Provide the (X, Y) coordinate of the cell's center where the given text is located.  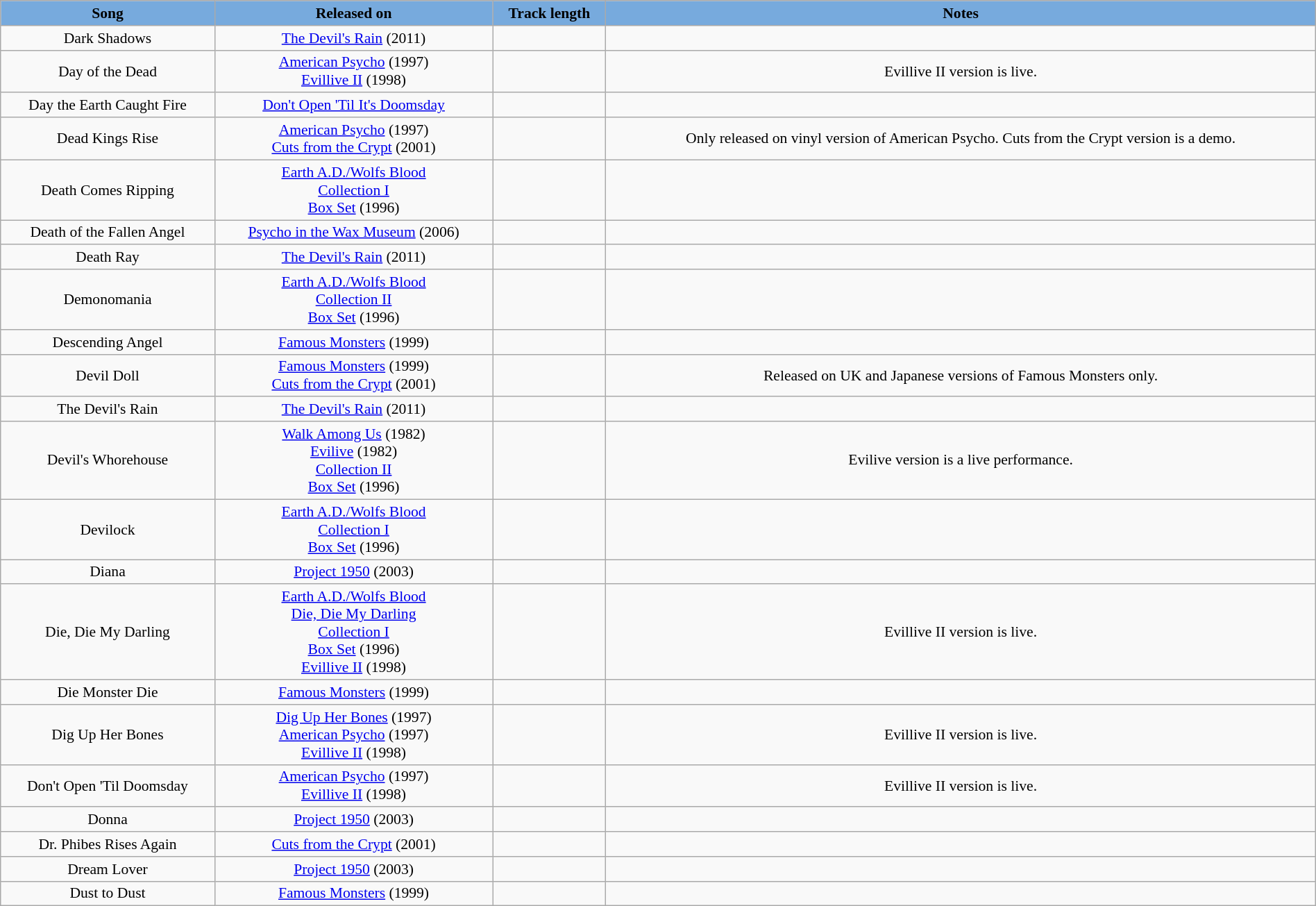
Descending Angel (108, 342)
Diana (108, 572)
Don't Open 'Til It's Doomsday (354, 105)
Dead Kings Rise (108, 139)
Earth A.D./Wolfs BloodDie, Die My DarlingCollection IBox Set (1996)Evillive II (1998) (354, 632)
Famous Monsters (1999)Cuts from the Crypt (2001) (354, 375)
Devil Doll (108, 375)
Don't Open 'Til Doomsday (108, 786)
Dig Up Her Bones (1997)American Psycho (1997)Evillive II (1998) (354, 735)
Dark Shadows (108, 37)
Dr. Phibes Rises Again (108, 844)
Earth A.D./Wolfs BloodCollection IIBox Set (1996) (354, 300)
Die, Die My Darling (108, 632)
Psycho in the Wax Museum (2006) (354, 232)
Notes (961, 13)
Demonomania (108, 300)
Released on UK and Japanese versions of Famous Monsters only. (961, 375)
Devil's Whorehouse (108, 460)
Only released on vinyl version of American Psycho. Cuts from the Crypt version is a demo. (961, 139)
Released on (354, 13)
Dust to Dust (108, 894)
Evilive version is a live performance. (961, 460)
Death of the Fallen Angel (108, 232)
Day of the Dead (108, 71)
Song (108, 13)
Dig Up Her Bones (108, 735)
Donna (108, 819)
Death Comes Ripping (108, 190)
American Psycho (1997)Cuts from the Crypt (2001) (354, 139)
Die Monster Die (108, 692)
Track length (550, 13)
Devilock (108, 529)
Day the Earth Caught Fire (108, 105)
The Devil's Rain (108, 409)
Walk Among Us (1982)Evilive (1982)Collection IIBox Set (1996) (354, 460)
Dream Lover (108, 869)
Death Ray (108, 257)
Cuts from the Crypt (2001) (354, 844)
